Return [X, Y] of the center of cell containing provided text 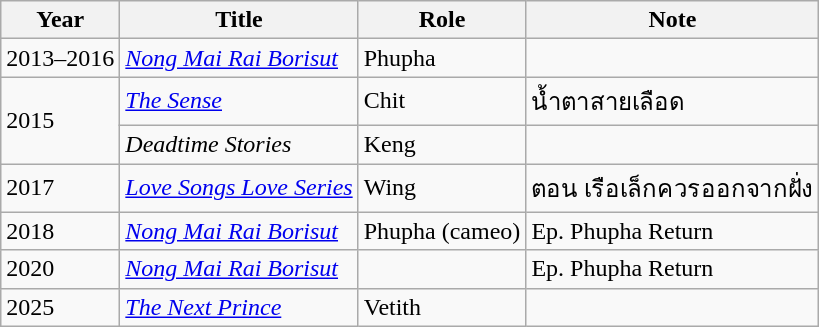
2013–2016 [60, 58]
Phupha (cameo) [442, 231]
The Next Prince [239, 307]
Love Songs Love Series [239, 188]
ตอน เรือเล็กควรออกจากฝั่ง [672, 188]
Year [60, 20]
2020 [60, 269]
Vetith [442, 307]
Note [672, 20]
2025 [60, 307]
Chit [442, 102]
2017 [60, 188]
Wing [442, 188]
Role [442, 20]
2015 [60, 120]
น้ำตาสายเลือด [672, 102]
Deadtime Stories [239, 144]
The Sense [239, 102]
Keng [442, 144]
2018 [60, 231]
Phupha [442, 58]
Title [239, 20]
